Output the [x, y] coordinate of the center of the cell containing the given text.  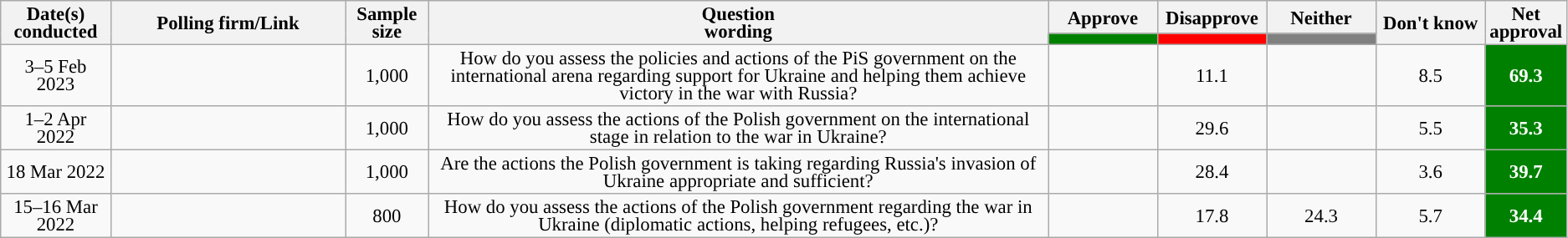
3–5 Feb 2023 [55, 76]
How do you assess the actions of the Polish government regarding the war in Ukraine (diplomatic actions, helping refugees, etc.)? [738, 215]
39.7 [1526, 172]
18 Mar 2022 [55, 172]
Are the actions the Polish government is taking regarding Russia's invasion of Ukraine appropriate and sufficient? [738, 172]
800 [387, 215]
Net approval [1526, 23]
Questionwording [738, 23]
29.6 [1212, 129]
Don't know [1431, 23]
Disapprove [1212, 17]
34.4 [1526, 215]
24.3 [1322, 215]
Date(s)conducted [55, 23]
Polling firm/Link [228, 23]
3.6 [1431, 172]
1–2 Apr 2022 [55, 129]
Neither [1322, 17]
15–16 Mar 2022 [55, 215]
8.5 [1431, 76]
5.5 [1431, 129]
35.3 [1526, 129]
17.8 [1212, 215]
69.3 [1526, 76]
Sample size [387, 23]
5.7 [1431, 215]
28.4 [1212, 172]
11.1 [1212, 76]
How do you assess the actions of the Polish government on the international stage in relation to the war in Ukraine? [738, 129]
Approve [1103, 17]
